Provide the [X, Y] coordinate of the cell's center where the given text is located.  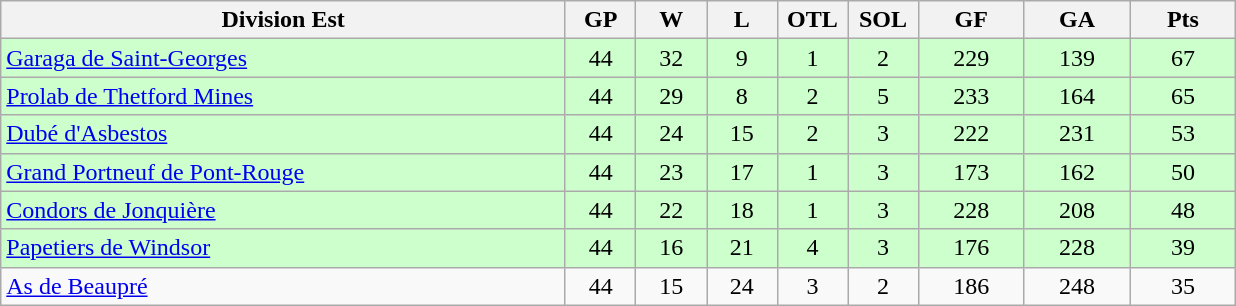
Pts [1183, 20]
50 [1183, 172]
22 [672, 210]
176 [971, 248]
SOL [884, 20]
139 [1077, 58]
17 [742, 172]
48 [1183, 210]
GF [971, 20]
Grand Portneuf de Pont-Rouge [284, 172]
As de Beaupré [284, 286]
21 [742, 248]
53 [1183, 134]
Garaga de Saint-Georges [284, 58]
248 [1077, 286]
L [742, 20]
GP [600, 20]
186 [971, 286]
8 [742, 96]
39 [1183, 248]
9 [742, 58]
16 [672, 248]
222 [971, 134]
4 [812, 248]
Prolab de Thetford Mines [284, 96]
Condors de Jonquière [284, 210]
Papetiers de Windsor [284, 248]
23 [672, 172]
233 [971, 96]
208 [1077, 210]
173 [971, 172]
162 [1077, 172]
OTL [812, 20]
32 [672, 58]
67 [1183, 58]
5 [884, 96]
29 [672, 96]
Dubé d'Asbestos [284, 134]
164 [1077, 96]
231 [1077, 134]
W [672, 20]
18 [742, 210]
Division Est [284, 20]
229 [971, 58]
GA [1077, 20]
35 [1183, 286]
65 [1183, 96]
